Identify which cell holds the provided text, then report its (X, Y) central coordinate. 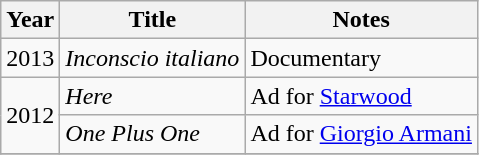
Here (152, 96)
Ad for Giorgio Armani (362, 134)
Title (152, 20)
Ad for Starwood (362, 96)
2012 (30, 115)
Year (30, 20)
Inconscio italiano (152, 58)
Documentary (362, 58)
Notes (362, 20)
2013 (30, 58)
One Plus One (152, 134)
